From the cell containing the given text, extract its center point as (X, Y) coordinate. 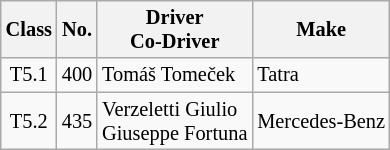
Mercedes-Benz (321, 121)
Tatra (321, 75)
435 (77, 121)
T5.2 (29, 121)
Verzeletti Giulio Giuseppe Fortuna (174, 121)
DriverCo-Driver (174, 29)
Make (321, 29)
Tomáš Tomeček (174, 75)
400 (77, 75)
Class (29, 29)
No. (77, 29)
T5.1 (29, 75)
